Determine the (X, Y) coordinate at the center of the cell enclosing the given text.  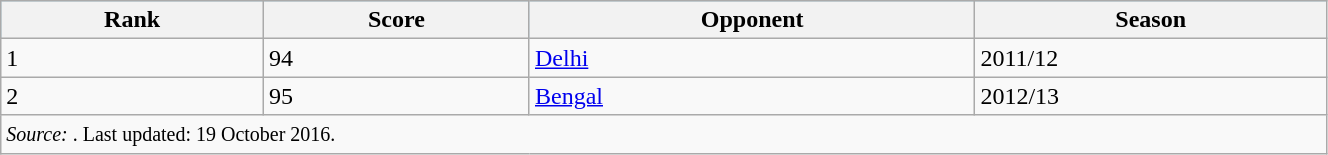
94 (396, 58)
2 (132, 96)
2011/12 (1151, 58)
Delhi (752, 58)
Bengal (752, 96)
Source: . Last updated: 19 October 2016. (664, 134)
95 (396, 96)
Opponent (752, 20)
1 (132, 58)
Score (396, 20)
Season (1151, 20)
2012/13 (1151, 96)
Rank (132, 20)
